Determine the (X, Y) coordinate at the center of the cell enclosing the given text.  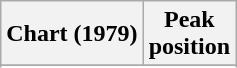
Peakposition (189, 34)
Chart (1979) (72, 34)
